Pinpoint the cell where the given text exists, returning its [X, Y] midpoint coordinate. 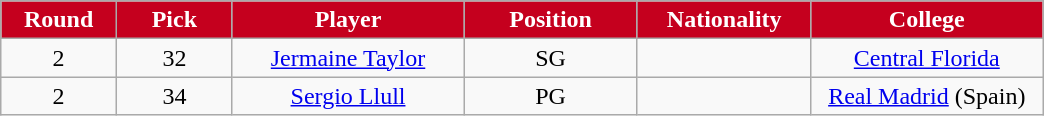
Player [348, 20]
SG [551, 58]
Pick [175, 20]
Nationality [724, 20]
Sergio Llull [348, 96]
34 [175, 96]
Central Florida [927, 58]
College [927, 20]
Round [59, 20]
Jermaine Taylor [348, 58]
Real Madrid (Spain) [927, 96]
PG [551, 96]
32 [175, 58]
Position [551, 20]
